Return the (x, y) coordinate for the center point of the cell that contains the specified text.  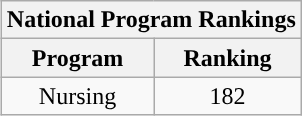
Ranking (228, 58)
Program (78, 58)
National Program Rankings (151, 20)
Nursing (78, 96)
182 (228, 96)
